Locate the cell with the specified text and output its [x, y] center coordinate. 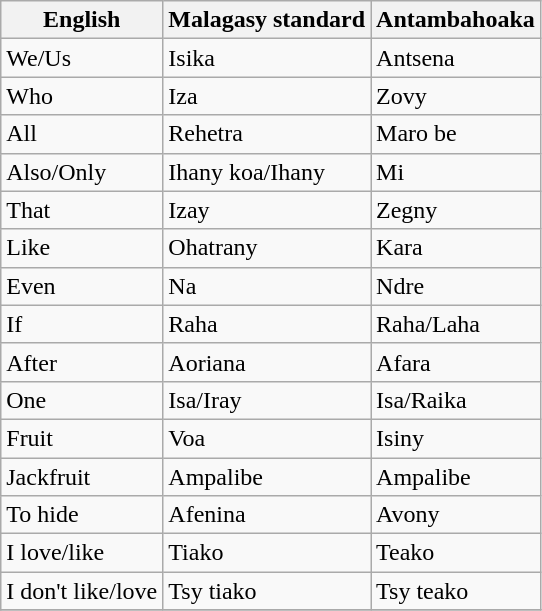
Kara [456, 248]
Aoriana [267, 362]
English [82, 20]
All [82, 134]
Isa/Raika [456, 400]
Afara [456, 362]
Ndre [456, 286]
Zovy [456, 96]
Ohatrany [267, 248]
That [82, 210]
Who [82, 96]
Voa [267, 438]
Raha/Laha [456, 324]
To hide [82, 515]
Fruit [82, 438]
Teako [456, 553]
Avony [456, 515]
Izay [267, 210]
Ihany koa/Ihany [267, 172]
Iza [267, 96]
Isa/Iray [267, 400]
Afenina [267, 515]
I love/like [82, 553]
After [82, 362]
Also/Only [82, 172]
One [82, 400]
Tiako [267, 553]
Antambahoaka [456, 20]
Antsena [456, 58]
We/Us [82, 58]
Mi [456, 172]
Rehetra [267, 134]
I don't like/love [82, 591]
If [82, 324]
Na [267, 286]
Maro be [456, 134]
Malagasy standard [267, 20]
Like [82, 248]
Jackfruit [82, 477]
Isika [267, 58]
Raha [267, 324]
Even [82, 286]
Tsy teako [456, 591]
Isiny [456, 438]
Zegny [456, 210]
Tsy tiako [267, 591]
